Pinpoint the cell where the given text exists, returning its (X, Y) midpoint coordinate. 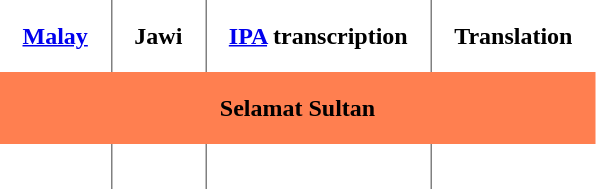
Selamat Sultan (298, 108)
Translation (513, 36)
Malay (56, 36)
IPA transcription (318, 36)
Jawi (158, 36)
